Pinpoint the cell where the given text exists, returning its (x, y) midpoint coordinate. 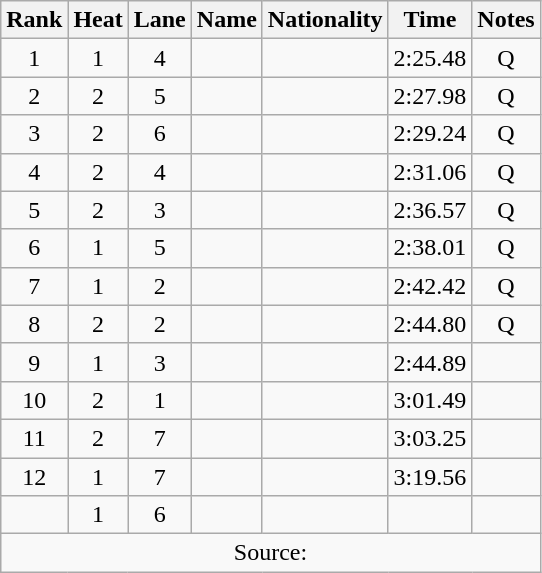
2:27.98 (430, 96)
Time (430, 20)
3:19.56 (430, 477)
2:44.89 (430, 362)
Lane (160, 20)
2:31.06 (430, 172)
11 (34, 438)
Notes (506, 20)
2:42.42 (430, 286)
2:38.01 (430, 248)
8 (34, 324)
2:44.80 (430, 324)
Rank (34, 20)
9 (34, 362)
Source: (270, 553)
12 (34, 477)
3:01.49 (430, 400)
3:03.25 (430, 438)
Heat (98, 20)
2:25.48 (430, 58)
10 (34, 400)
Nationality (325, 20)
Name (226, 20)
2:29.24 (430, 134)
2:36.57 (430, 210)
